Output the [x, y] coordinate of the center of the cell containing the given text.  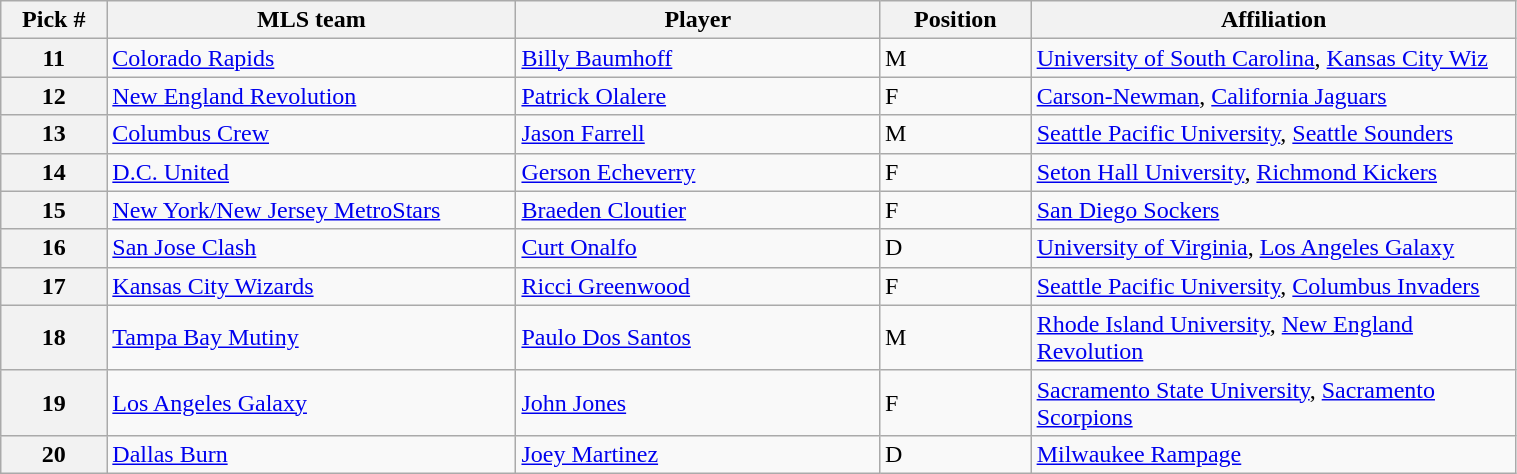
20 [54, 454]
D.C. United [312, 172]
13 [54, 134]
Pick # [54, 20]
Kansas City Wizards [312, 286]
Braeden Cloutier [698, 210]
12 [54, 96]
San Jose Clash [312, 248]
John Jones [698, 402]
University of Virginia, Los Angeles Galaxy [1274, 248]
19 [54, 402]
11 [54, 58]
Billy Baumhoff [698, 58]
Columbus Crew [312, 134]
MLS team [312, 20]
New York/New Jersey MetroStars [312, 210]
Paulo Dos Santos [698, 338]
Jason Farrell [698, 134]
14 [54, 172]
Carson-Newman, California Jaguars [1274, 96]
San Diego Sockers [1274, 210]
Gerson Echeverry [698, 172]
Curt Onalfo [698, 248]
Ricci Greenwood [698, 286]
17 [54, 286]
Los Angeles Galaxy [312, 402]
Dallas Burn [312, 454]
Colorado Rapids [312, 58]
Joey Martinez [698, 454]
18 [54, 338]
Milwaukee Rampage [1274, 454]
University of South Carolina, Kansas City Wiz [1274, 58]
Patrick Olalere [698, 96]
Player [698, 20]
Seton Hall University, Richmond Kickers [1274, 172]
Rhode Island University, New England Revolution [1274, 338]
Tampa Bay Mutiny [312, 338]
Position [956, 20]
Seattle Pacific University, Seattle Sounders [1274, 134]
Affiliation [1274, 20]
Sacramento State University, Sacramento Scorpions [1274, 402]
16 [54, 248]
New England Revolution [312, 96]
15 [54, 210]
Seattle Pacific University, Columbus Invaders [1274, 286]
